Locate the cell with the specified text and output its [x, y] center coordinate. 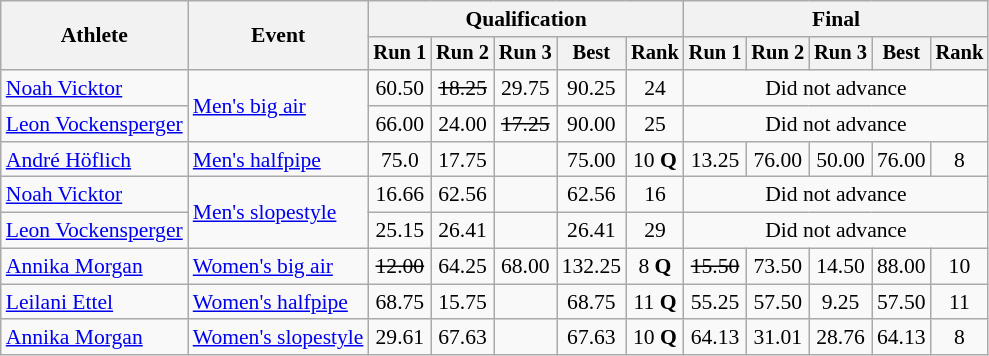
Women's slopestyle [278, 338]
29.75 [526, 88]
28.76 [840, 338]
Final [836, 19]
29 [655, 231]
90.00 [592, 124]
14.50 [840, 267]
75.0 [400, 160]
16 [655, 195]
60.50 [400, 88]
31.01 [778, 338]
15.75 [462, 302]
Women's big air [278, 267]
88.00 [902, 267]
Event [278, 36]
Leilani Ettel [94, 302]
Athlete [94, 36]
132.25 [592, 267]
75.00 [592, 160]
68.00 [526, 267]
18.25 [462, 88]
13.25 [716, 160]
16.66 [400, 195]
Women's halfpipe [278, 302]
Qualification [526, 19]
73.50 [778, 267]
8 Q [655, 267]
29.61 [400, 338]
André Höflich [94, 160]
15.50 [716, 267]
10 [960, 267]
66.00 [400, 124]
17.25 [526, 124]
Men's big air [278, 106]
Men's slopestyle [278, 212]
Men's halfpipe [278, 160]
12.00 [400, 267]
50.00 [840, 160]
9.25 [840, 302]
17.75 [462, 160]
55.25 [716, 302]
11 [960, 302]
90.25 [592, 88]
25.15 [400, 231]
64.25 [462, 267]
25 [655, 124]
24 [655, 88]
24.00 [462, 124]
11 Q [655, 302]
